Identify which cell holds the provided text, then report its (x, y) central coordinate. 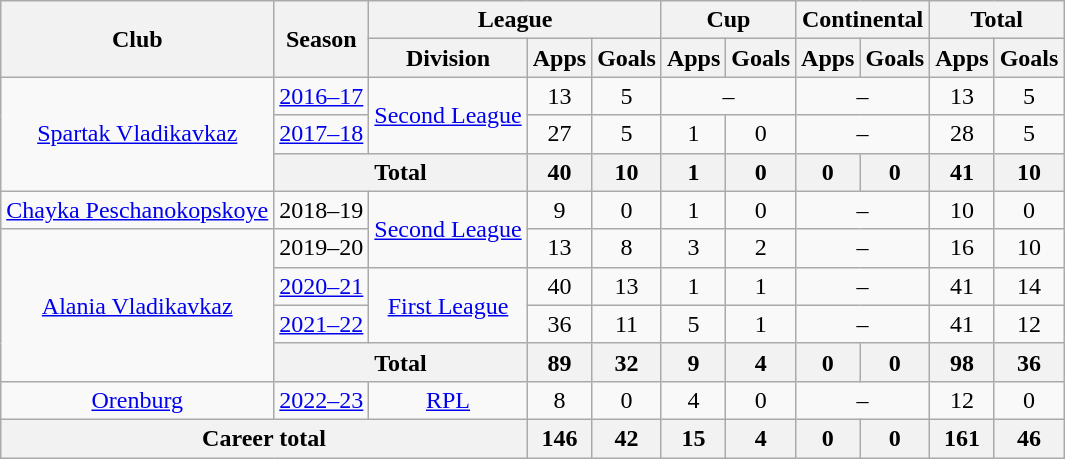
2016–17 (322, 96)
2 (761, 248)
First League (448, 305)
16 (962, 248)
Orenburg (138, 400)
32 (627, 362)
46 (1029, 438)
146 (559, 438)
14 (1029, 286)
42 (627, 438)
Spartak Vladikavkaz (138, 134)
11 (627, 324)
2017–18 (322, 134)
Season (322, 39)
Club (138, 39)
89 (559, 362)
Cup (728, 20)
98 (962, 362)
2022–23 (322, 400)
RPL (448, 400)
Division (448, 58)
15 (693, 438)
3 (693, 248)
2021–22 (322, 324)
League (516, 20)
Continental (863, 20)
2018–19 (322, 210)
28 (962, 134)
Alania Vladikavkaz (138, 305)
Chayka Peschanokopskoye (138, 210)
161 (962, 438)
27 (559, 134)
2019–20 (322, 248)
2020–21 (322, 286)
Career total (264, 438)
